Determine the (X, Y) coordinate at the center of the cell enclosing the given text.  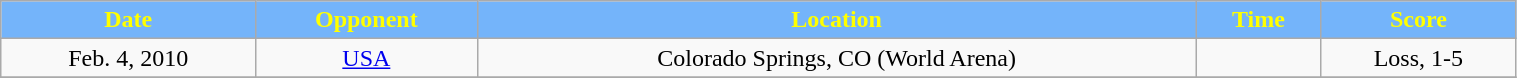
USA (366, 58)
Opponent (366, 20)
Date (128, 20)
Feb. 4, 2010 (128, 58)
Location (836, 20)
Colorado Springs, CO (World Arena) (836, 58)
Time (1258, 20)
Loss, 1-5 (1418, 58)
Score (1418, 20)
